Locate the cell with the specified text and output its [X, Y] center coordinate. 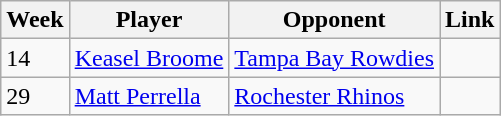
Link [470, 20]
Tampa Bay Rowdies [334, 58]
Opponent [334, 20]
Keasel Broome [149, 58]
Week [35, 20]
Matt Perrella [149, 96]
29 [35, 96]
Rochester Rhinos [334, 96]
Player [149, 20]
14 [35, 58]
